Provide the (x, y) coordinate of the cell's center where the given text is located.  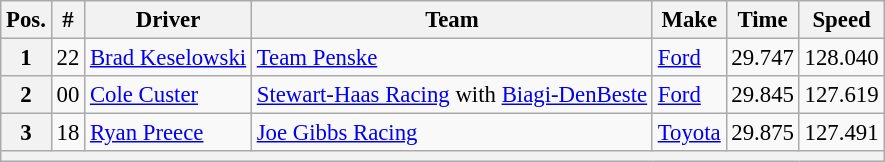
00 (68, 95)
Brad Keselowski (168, 58)
127.491 (842, 133)
Joe Gibbs Racing (452, 133)
Time (762, 20)
Team Penske (452, 58)
Driver (168, 20)
29.845 (762, 95)
Team (452, 20)
2 (26, 95)
Speed (842, 20)
127.619 (842, 95)
Stewart-Haas Racing with Biagi-DenBeste (452, 95)
128.040 (842, 58)
29.875 (762, 133)
Make (689, 20)
22 (68, 58)
29.747 (762, 58)
1 (26, 58)
3 (26, 133)
# (68, 20)
Ryan Preece (168, 133)
18 (68, 133)
Toyota (689, 133)
Cole Custer (168, 95)
Pos. (26, 20)
